Provide the [x, y] coordinate of the cell's center where the given text is located.  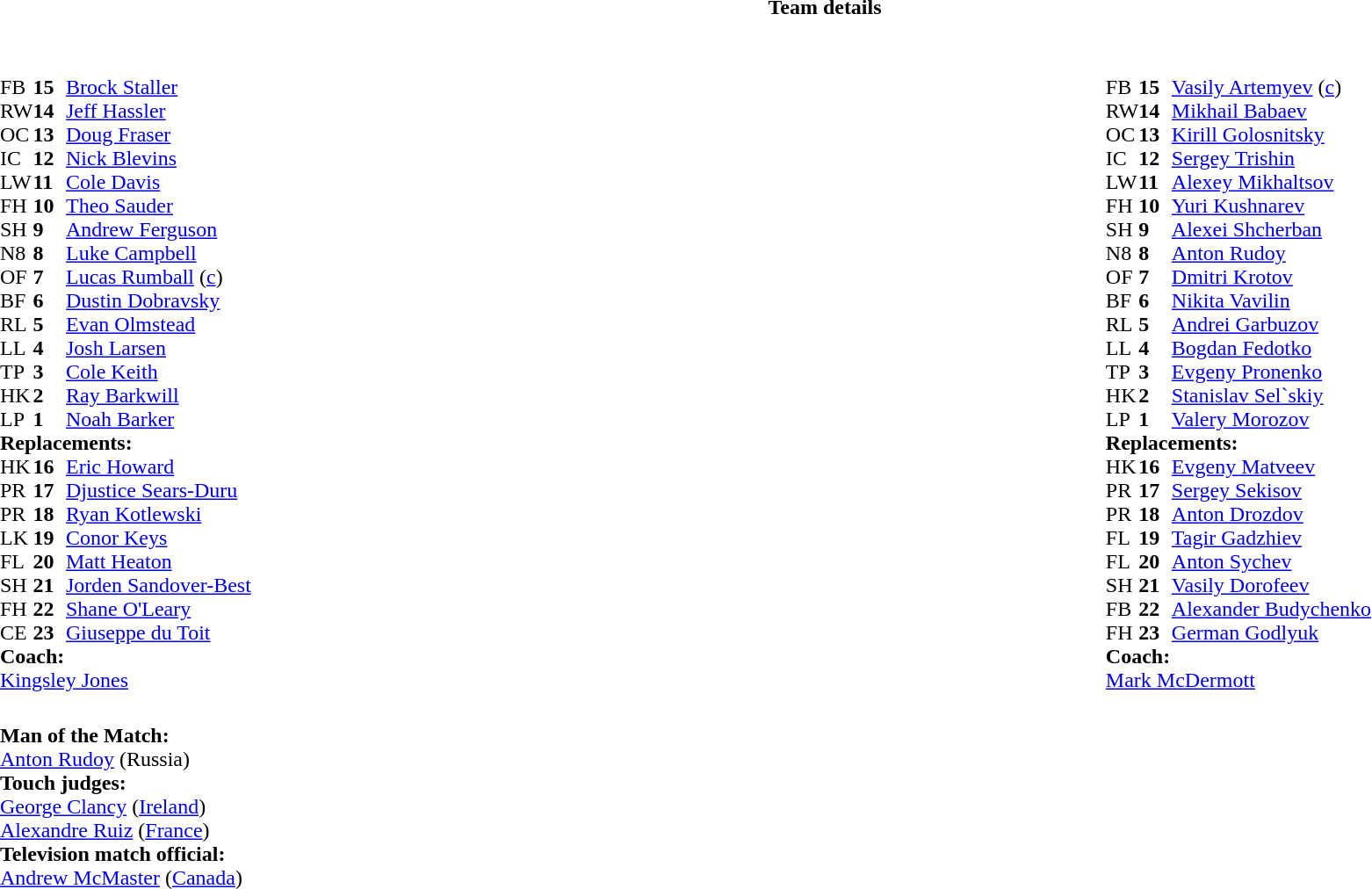
Tagir Gadzhiev [1272, 538]
Doug Fraser [158, 135]
Evgeny Matveev [1272, 467]
Sergey Sekisov [1272, 490]
Anton Drozdov [1272, 515]
Evgeny Pronenko [1272, 372]
Lucas Rumball (c) [158, 278]
Bogdan Fedotko [1272, 348]
Theo Sauder [158, 206]
Giuseppe du Toit [158, 632]
Evan Olmstead [158, 325]
Luke Campbell [158, 253]
Anton Rudoy [1272, 253]
Cole Davis [158, 183]
Jeff Hassler [158, 111]
Sergey Trishin [1272, 158]
Alexei Shcherban [1272, 230]
Yuri Kushnarev [1272, 206]
Noah Barker [158, 420]
Shane O'Leary [158, 610]
Vasily Dorofeev [1272, 585]
Brock Staller [158, 88]
Eric Howard [158, 467]
Conor Keys [158, 538]
Alexander Budychenko [1272, 610]
Anton Sychev [1272, 562]
Alexey Mikhaltsov [1272, 183]
Kirill Golosnitsky [1272, 135]
Andrei Garbuzov [1272, 325]
Valery Morozov [1272, 420]
Jorden Sandover-Best [158, 585]
Andrew Ferguson [158, 230]
Kingsley Jones [126, 680]
Dmitri Krotov [1272, 278]
CE [17, 632]
Matt Heaton [158, 562]
LK [17, 538]
Dustin Dobravsky [158, 300]
Mikhail Babaev [1272, 111]
Nikita Vavilin [1272, 300]
Nick Blevins [158, 158]
Ryan Kotlewski [158, 515]
Vasily Artemyev (c) [1272, 88]
German Godlyuk [1272, 632]
Ray Barkwill [158, 395]
Cole Keith [158, 372]
Djustice Sears-Duru [158, 490]
Josh Larsen [158, 348]
Stanislav Sel`skiy [1272, 395]
Mark McDermott [1238, 680]
